Search for the cell housing the specified text and yield its (x, y) center coordinate. 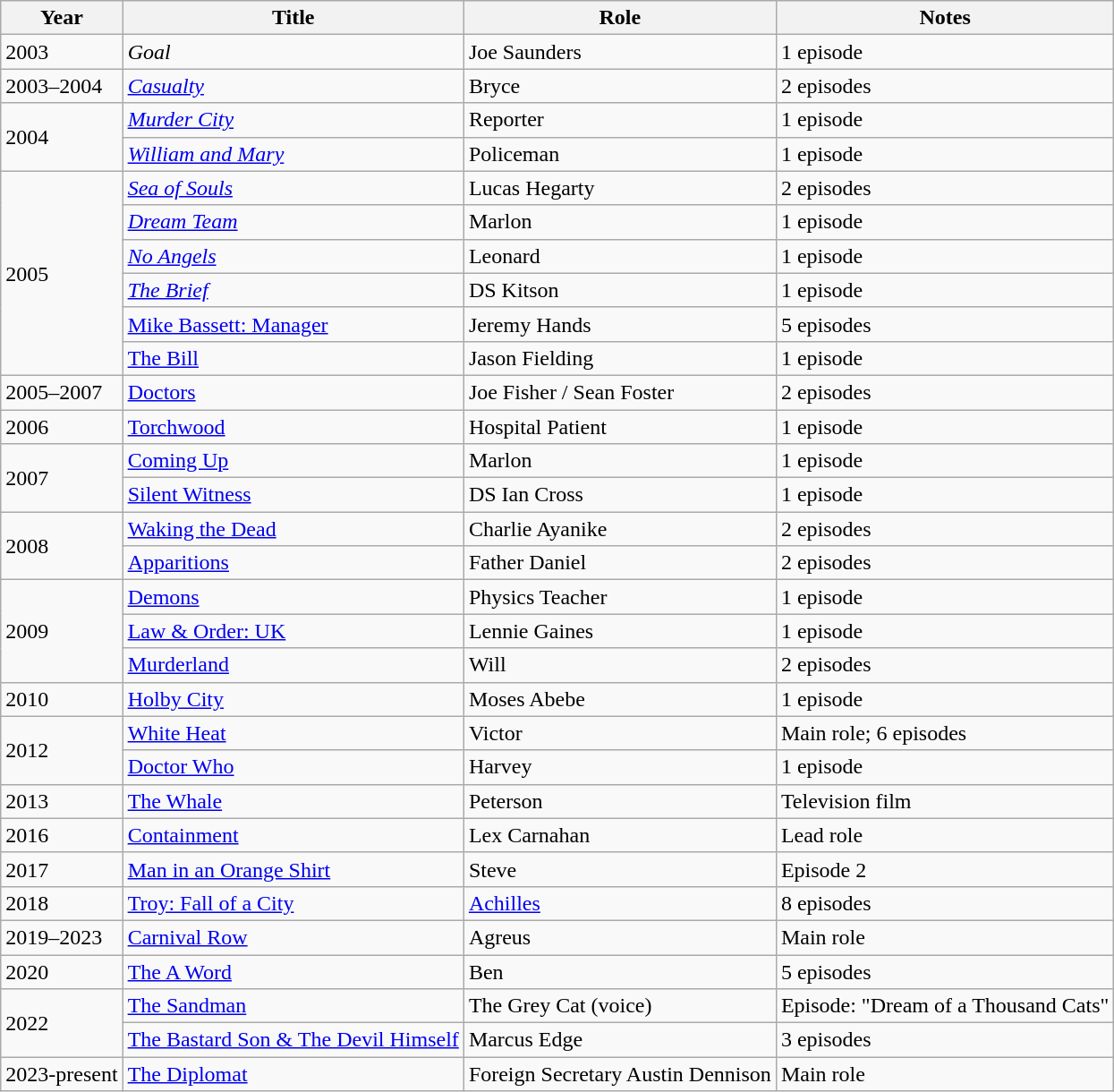
Lucas Hegarty (619, 188)
Man in an Orange Shirt (293, 869)
Hospital Patient (619, 427)
Main role; 6 episodes (945, 733)
Agreus (619, 937)
White Heat (293, 733)
DS Ian Cross (619, 495)
Will (619, 665)
Lex Carnahan (619, 835)
Foreign Secretary Austin Dennison (619, 1074)
Torchwood (293, 427)
2019–2023 (62, 937)
Jason Fielding (619, 358)
Ben (619, 971)
Goal (293, 52)
The Diplomat (293, 1074)
2017 (62, 869)
2005–2007 (62, 392)
2007 (62, 478)
2020 (62, 971)
2003–2004 (62, 86)
Moses Abebe (619, 699)
Achilles (619, 903)
The Sandman (293, 1006)
Joe Fisher / Sean Foster (619, 392)
The A Word (293, 971)
Doctor Who (293, 767)
3 episodes (945, 1040)
2018 (62, 903)
2005 (62, 273)
Troy: Fall of a City (293, 903)
Policeman (619, 154)
The Brief (293, 290)
Role (619, 18)
Notes (945, 18)
Television film (945, 801)
Demons (293, 597)
Year (62, 18)
Peterson (619, 801)
The Whale (293, 801)
Sea of Souls (293, 188)
Holby City (293, 699)
No Angels (293, 256)
Victor (619, 733)
Dream Team (293, 222)
The Grey Cat (voice) (619, 1006)
Jeremy Hands (619, 324)
2004 (62, 137)
Bryce (619, 86)
2006 (62, 427)
Leonard (619, 256)
Episode 2 (945, 869)
2016 (62, 835)
The Bastard Son & The Devil Himself (293, 1040)
Murder City (293, 120)
8 episodes (945, 903)
Joe Saunders (619, 52)
Containment (293, 835)
2008 (62, 546)
Episode: "Dream of a Thousand Cats" (945, 1006)
Apparitions (293, 563)
2022 (62, 1023)
DS Kitson (619, 290)
Casualty (293, 86)
Silent Witness (293, 495)
2003 (62, 52)
The Bill (293, 358)
Carnival Row (293, 937)
Mike Bassett: Manager (293, 324)
2010 (62, 699)
2023-present (62, 1074)
William and Mary (293, 154)
Lead role (945, 835)
Lennie Gaines (619, 631)
Coming Up (293, 461)
Law & Order: UK (293, 631)
Harvey (619, 767)
Steve (619, 869)
2013 (62, 801)
2009 (62, 631)
Physics Teacher (619, 597)
Father Daniel (619, 563)
Marcus Edge (619, 1040)
Murderland (293, 665)
2012 (62, 750)
Doctors (293, 392)
Title (293, 18)
Waking the Dead (293, 529)
Charlie Ayanike (619, 529)
Reporter (619, 120)
